Detect which cell encompasses the target text, then output its (X, Y) center coordinate. 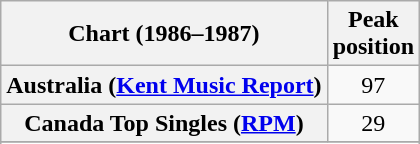
29 (373, 123)
Canada Top Singles (RPM) (164, 123)
97 (373, 85)
Australia (Kent Music Report) (164, 85)
Chart (1986–1987) (164, 34)
Peakposition (373, 34)
